Provide the (x, y) coordinate of the cell's center where the given text is located.  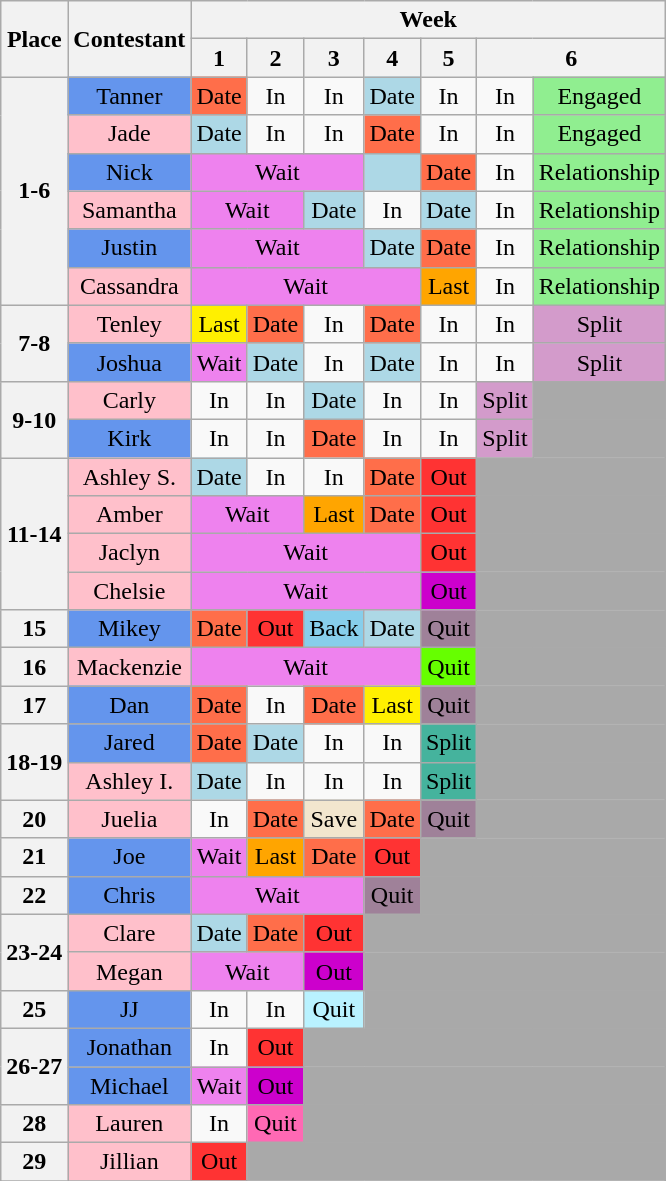
Chelsie (130, 591)
Joe (130, 857)
26-27 (34, 1066)
2 (275, 58)
Tanner (130, 96)
9-10 (34, 419)
1 (219, 58)
28 (34, 1124)
Jaclyn (130, 553)
Place (34, 39)
6 (572, 58)
17 (34, 705)
Amber (130, 515)
5 (448, 58)
7-8 (34, 343)
Jared (130, 743)
Ashley I. (130, 781)
Lauren (130, 1124)
Back (334, 629)
Mackenzie (130, 667)
Jade (130, 134)
21 (34, 857)
Contestant (130, 39)
Kirk (130, 438)
Chris (130, 895)
15 (34, 629)
Cassandra (130, 286)
3 (334, 58)
16 (34, 667)
4 (392, 58)
Mikey (130, 629)
18-19 (34, 762)
Megan (130, 971)
Ashley S. (130, 477)
Week (428, 20)
1-6 (34, 191)
Samantha (130, 210)
20 (34, 819)
Dan (130, 705)
25 (34, 1009)
JJ (130, 1009)
23-24 (34, 952)
Justin (130, 248)
Nick (130, 172)
22 (34, 895)
Jonathan (130, 1047)
Michael (130, 1085)
Tenley (130, 324)
11-14 (34, 534)
Juelia (130, 819)
Joshua (130, 362)
Jillian (130, 1162)
Carly (130, 400)
29 (34, 1162)
Clare (130, 933)
Save (334, 819)
